Pinpoint the cell where the given text exists, returning its (x, y) midpoint coordinate. 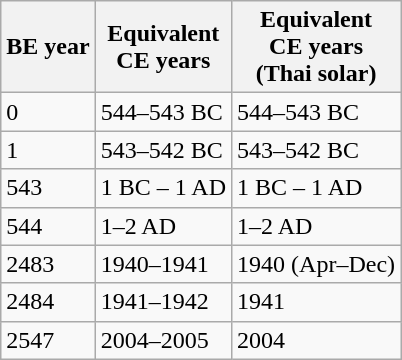
1941–1942 (163, 302)
2004–2005 (163, 340)
2483 (48, 264)
1940 (Apr–Dec) (316, 264)
543 (48, 188)
BE year (48, 47)
1 (48, 150)
1940–1941 (163, 264)
2547 (48, 340)
544 (48, 226)
2004 (316, 340)
1941 (316, 302)
0 (48, 112)
EquivalentCE years (163, 47)
EquivalentCE years(Thai solar) (316, 47)
2484 (48, 302)
